From the cell containing the given text, extract its center point as [X, Y] coordinate. 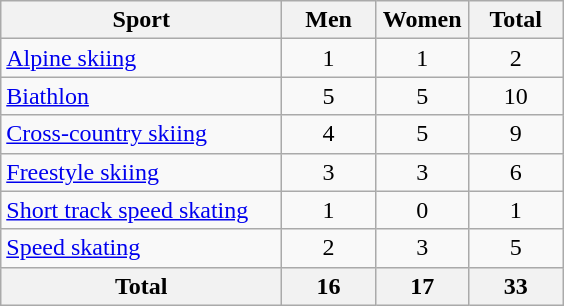
Cross-country skiing [142, 134]
Biathlon [142, 96]
10 [516, 96]
Women [422, 20]
33 [516, 286]
Freestyle skiing [142, 172]
16 [329, 286]
Speed skating [142, 248]
0 [422, 210]
9 [516, 134]
Short track speed skating [142, 210]
Alpine skiing [142, 58]
Men [329, 20]
17 [422, 286]
4 [329, 134]
Sport [142, 20]
6 [516, 172]
